Provide the [X, Y] coordinate of the cell's center where the given text is located.  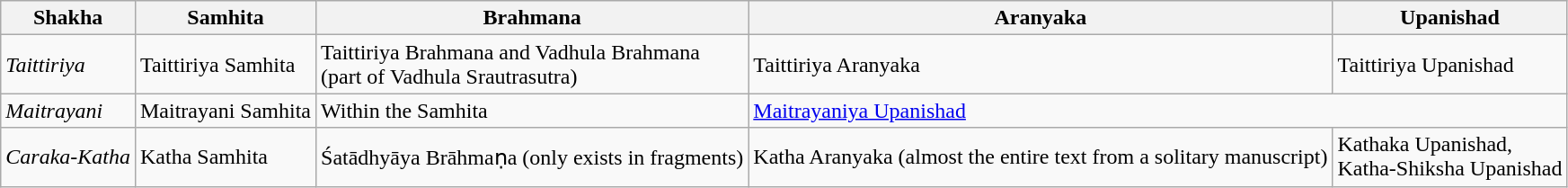
Maitrayani Samhita [225, 111]
Maitrayani [68, 111]
Kathaka Upanishad,Katha-Shiksha Upanishad [1450, 157]
Taittiriya Samhita [225, 65]
Taittiriya Upanishad [1450, 65]
Within the Samhita [532, 111]
Samhita [225, 18]
Katha Aranyaka (almost the entire text from a solitary manuscript) [1041, 157]
Aranyaka [1041, 18]
Taittiriya Brahmana and Vadhula Brahmana(part of Vadhula Srautrasutra) [532, 65]
Upanishad [1450, 18]
Shakha [68, 18]
Taittiriya [68, 65]
Caraka-Katha [68, 157]
Katha Samhita [225, 157]
Brahmana [532, 18]
Maitrayaniya Upanishad [1157, 111]
Śatādhyāya Brāhmaṇa (only exists in fragments) [532, 157]
Taittiriya Aranyaka [1041, 65]
